Return the (x, y) coordinate for the center point of the cell that contains the specified text.  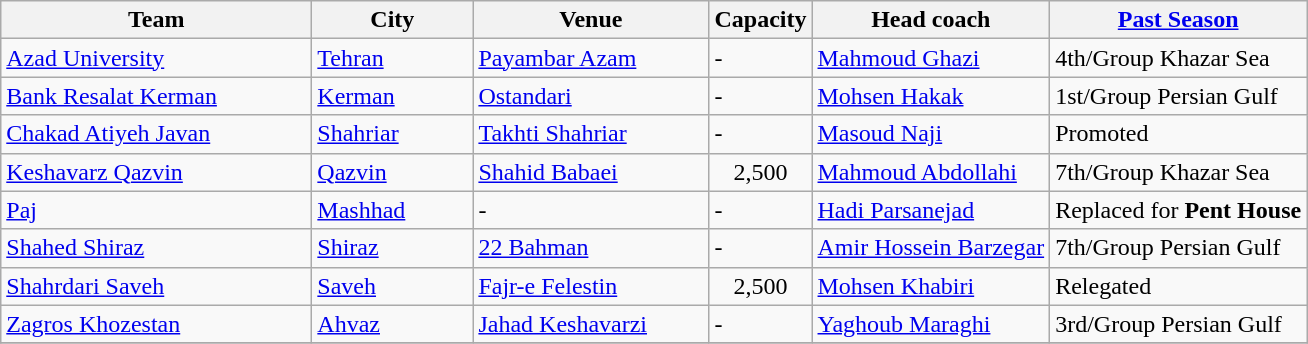
Jahad Keshavarzi (591, 324)
4th/Group Khazar Sea (1178, 58)
Replaced for Pent House (1178, 210)
Shiraz (392, 248)
Paj (156, 210)
Shahriar (392, 134)
22 Bahman (591, 248)
Shahed Shiraz (156, 248)
Payambar Azam (591, 58)
Mohsen Khabiri (931, 286)
Chakad Atiyeh Javan (156, 134)
Kerman (392, 96)
Past Season (1178, 20)
Venue (591, 20)
Keshavarz Qazvin (156, 172)
Fajr-e Felestin (591, 286)
3rd/Group Persian Gulf (1178, 324)
City (392, 20)
Head coach (931, 20)
Yaghoub Maraghi (931, 324)
Mohsen Hakak (931, 96)
Capacity (760, 20)
Shahid Babaei (591, 172)
1st/Group Persian Gulf (1178, 96)
Bank Resalat Kerman (156, 96)
Hadi Parsanejad (931, 210)
Shahrdari Saveh (156, 286)
Mahmoud Ghazi (931, 58)
Qazvin (392, 172)
Ostandari (591, 96)
Takhti Shahriar (591, 134)
Azad University (156, 58)
Mahmoud Abdollahi (931, 172)
Ahvaz (392, 324)
Relegated (1178, 286)
7th/Group Persian Gulf (1178, 248)
Tehran (392, 58)
Masoud Naji (931, 134)
Mashhad (392, 210)
Saveh (392, 286)
Team (156, 20)
Promoted (1178, 134)
Amir Hossein Barzegar (931, 248)
7th/Group Khazar Sea (1178, 172)
Zagros Khozestan (156, 324)
